Provide the (X, Y) coordinate of the cell's center where the given text is located.  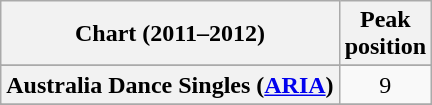
Peakposition (385, 34)
Chart (2011–2012) (170, 34)
Australia Dance Singles (ARIA) (170, 85)
9 (385, 85)
